Return the [X, Y] coordinate for the center point of the cell that contains the specified text.  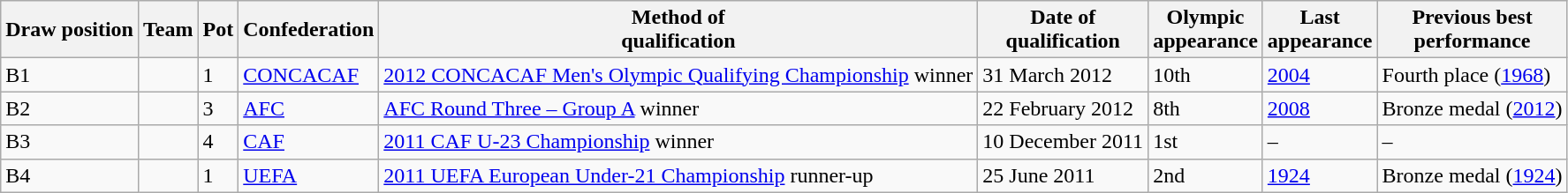
22 February 2012 [1064, 108]
B2 [70, 108]
10th [1206, 75]
2011 CAF U-23 Championship winner [678, 142]
Bronze medal (2012) [1472, 108]
Pot [218, 30]
2008 [1320, 108]
Method ofqualification [678, 30]
Previous bestperformance [1472, 30]
AFC Round Three – Group A winner [678, 108]
Fourth place (1968) [1472, 75]
1st [1206, 142]
B4 [70, 175]
AFC [309, 108]
3 [218, 108]
Lastappearance [1320, 30]
2004 [1320, 75]
CONCACAF [309, 75]
31 March 2012 [1064, 75]
Confederation [309, 30]
10 December 2011 [1064, 142]
2nd [1206, 175]
2012 CONCACAF Men's Olympic Qualifying Championship winner [678, 75]
B1 [70, 75]
2011 UEFA European Under-21 Championship runner-up [678, 175]
Date ofqualification [1064, 30]
8th [1206, 108]
Bronze medal (1924) [1472, 175]
B3 [70, 142]
Olympicappearance [1206, 30]
UEFA [309, 175]
CAF [309, 142]
4 [218, 142]
25 June 2011 [1064, 175]
Team [168, 30]
1924 [1320, 175]
Draw position [70, 30]
